Capture the cell that displays the provided text and extract its (X, Y) central coordinate. 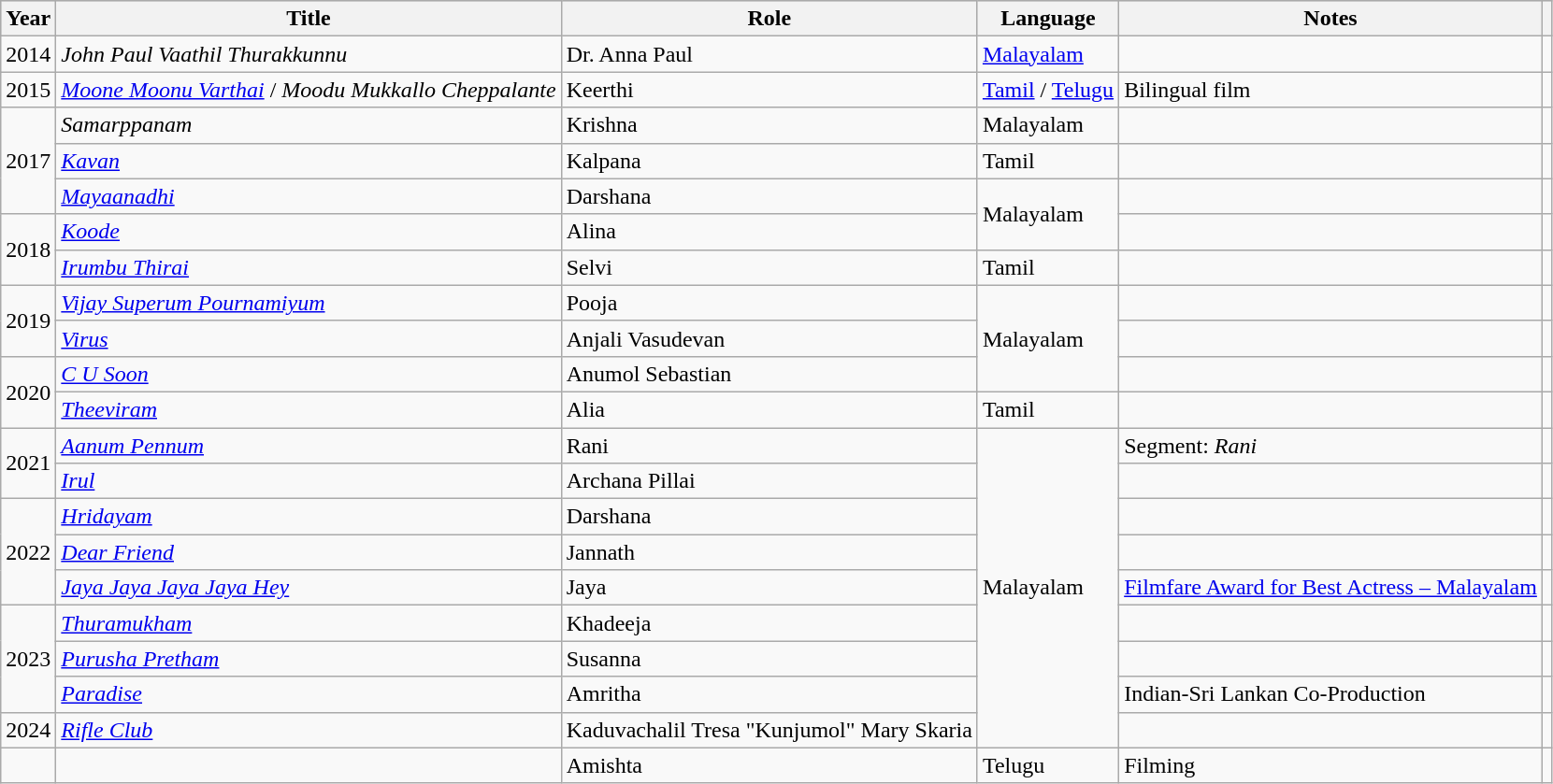
Alia (769, 409)
Anumol Sebastian (769, 374)
Archana Pillai (769, 481)
Vijay Superum Pournamiyum (309, 303)
Thuramukham (309, 623)
Jaya Jaya Jaya Jaya Hey (309, 588)
2022 (28, 552)
Theeviram (309, 409)
Bilingual film (1331, 90)
Selvi (769, 267)
Tamil / Telugu (1047, 90)
2018 (28, 249)
Filming (1331, 765)
Keerthi (769, 90)
2017 (28, 161)
Alina (769, 232)
Segment: Rani (1331, 446)
2019 (28, 321)
Virus (309, 338)
2021 (28, 463)
2020 (28, 392)
Indian-Sri Lankan Co-Production (1331, 694)
Dear Friend (309, 552)
Irumbu Thirai (309, 267)
Samarppanam (309, 125)
Anjali Vasudevan (769, 338)
Irul (309, 481)
2023 (28, 659)
Paradise (309, 694)
Purusha Pretham (309, 659)
Krishna (769, 125)
Kalpana (769, 161)
Filmfare Award for Best Actress – Malayalam (1331, 588)
Pooja (769, 303)
Dr. Anna Paul (769, 54)
Khadeeja (769, 623)
Amishta (769, 765)
Title (309, 19)
Amritha (769, 694)
Rani (769, 446)
Jannath (769, 552)
Jaya (769, 588)
2024 (28, 730)
Aanum Pennum (309, 446)
2015 (28, 90)
Moone Moonu Varthai / Moodu Mukkallo Cheppalante (309, 90)
Language (1047, 19)
Hridayam (309, 517)
Kaduvachalil Tresa "Kunjumol" Mary Skaria (769, 730)
Mayaanadhi (309, 196)
Notes (1331, 19)
Telugu (1047, 765)
2014 (28, 54)
Year (28, 19)
Kavan (309, 161)
John Paul Vaathil Thurakkunnu (309, 54)
Rifle Club (309, 730)
C U Soon (309, 374)
Koode (309, 232)
Susanna (769, 659)
Role (769, 19)
